Output the (x, y) coordinate of the center of the cell containing the given text.  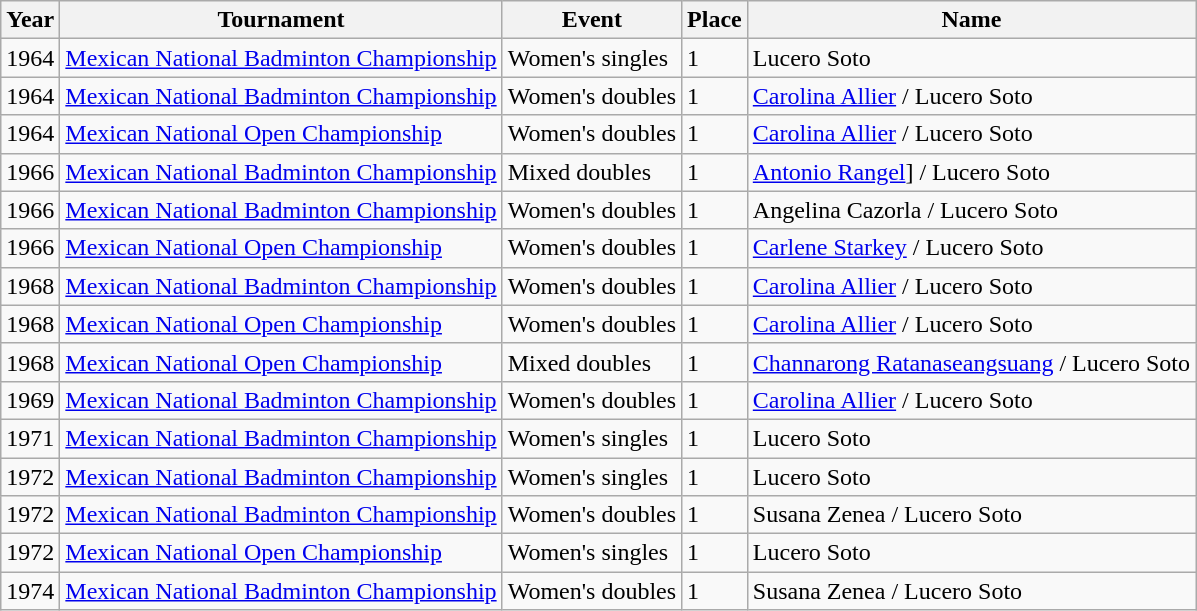
Angelina Cazorla / Lucero Soto (971, 210)
Tournament (281, 20)
Name (971, 20)
Place (715, 20)
Antonio Rangel] / Lucero Soto (971, 172)
1971 (30, 438)
Year (30, 20)
Carlene Starkey / Lucero Soto (971, 248)
Channarong Ratanaseangsuang / Lucero Soto (971, 362)
1974 (30, 591)
1969 (30, 400)
Event (592, 20)
